Search for the cell housing the specified text and yield its (x, y) center coordinate. 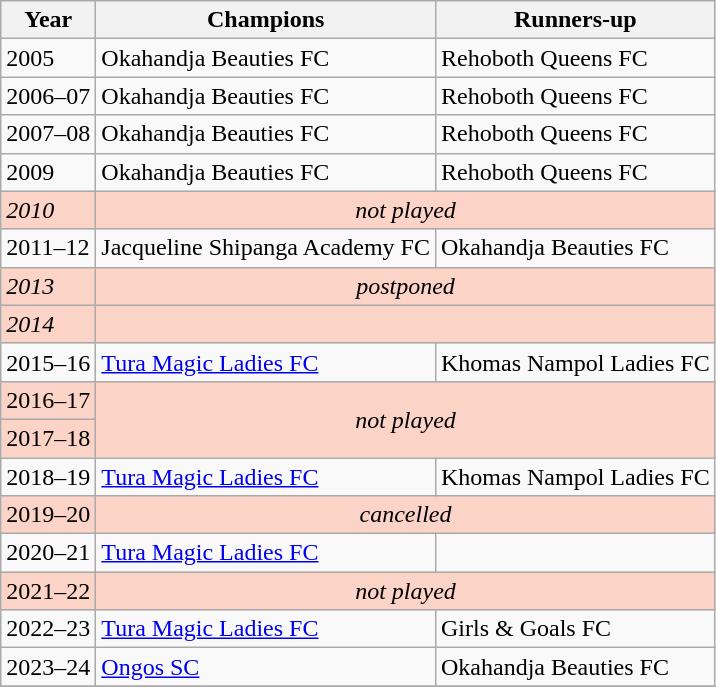
Ongos SC (266, 667)
2021–22 (48, 591)
Girls & Goals FC (575, 629)
2014 (48, 324)
2013 (48, 286)
2016–17 (48, 400)
2015–16 (48, 362)
Year (48, 20)
Champions (266, 20)
cancelled (406, 515)
2023–24 (48, 667)
2005 (48, 58)
2019–20 (48, 515)
2009 (48, 172)
2006–07 (48, 96)
Jacqueline Shipanga Academy FC (266, 248)
2010 (48, 210)
2007–08 (48, 134)
2011–12 (48, 248)
2022–23 (48, 629)
Runners-up (575, 20)
2020–21 (48, 553)
2018–19 (48, 477)
postponed (406, 286)
2017–18 (48, 438)
